Pinpoint the cell where the given text exists, returning its [X, Y] midpoint coordinate. 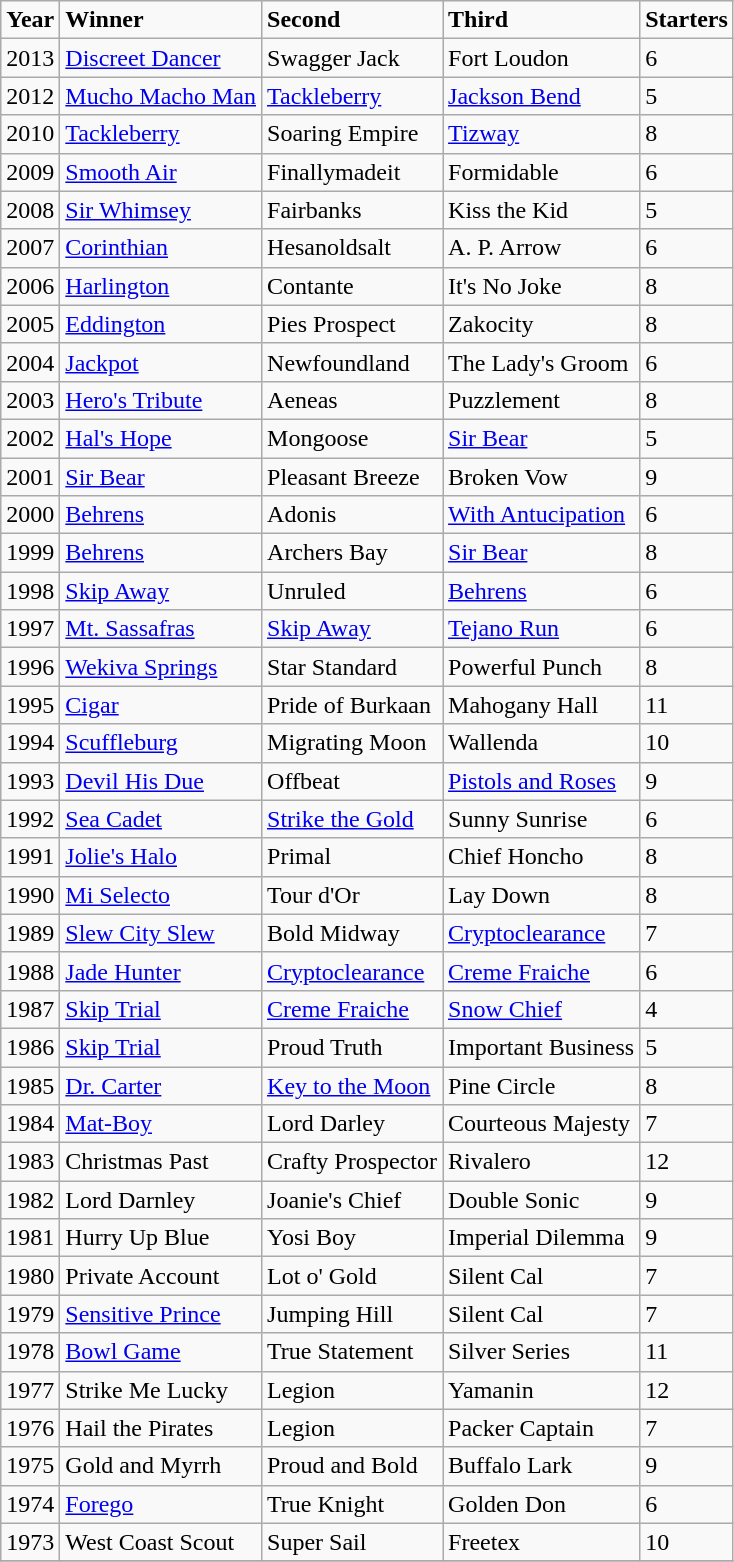
A. P. Arrow [542, 248]
2010 [30, 134]
Proud Truth [352, 1047]
1997 [30, 629]
Silver Series [542, 1352]
Third [542, 20]
Sea Cadet [161, 819]
2003 [30, 400]
Broken Vow [542, 477]
Year [30, 20]
Primal [352, 857]
Scuffleburg [161, 743]
Pleasant Breeze [352, 477]
Sunny Sunrise [542, 819]
Aeneas [352, 400]
Kiss the Kid [542, 210]
2001 [30, 477]
True Knight [352, 1504]
Golden Don [542, 1504]
Pine Circle [542, 1085]
Yosi Boy [352, 1238]
Newfoundland [352, 362]
2005 [30, 324]
1979 [30, 1314]
Important Business [542, 1047]
West Coast Scout [161, 1542]
Archers Bay [352, 553]
Packer Captain [542, 1428]
1998 [30, 591]
Second [352, 20]
2000 [30, 515]
Migrating Moon [352, 743]
Chief Honcho [542, 857]
Yamanin [542, 1390]
1976 [30, 1428]
Jumping Hill [352, 1314]
Zakocity [542, 324]
Freetex [542, 1542]
Wallenda [542, 743]
1982 [30, 1200]
4 [687, 1009]
Contante [352, 286]
Private Account [161, 1276]
Mt. Sassafras [161, 629]
Courteous Majesty [542, 1124]
Soaring Empire [352, 134]
1977 [30, 1390]
Powerful Punch [542, 667]
Lord Darley [352, 1124]
Harlington [161, 286]
Fort Loudon [542, 58]
1986 [30, 1047]
Dr. Carter [161, 1085]
Tejano Run [542, 629]
Star Standard [352, 667]
1999 [30, 553]
Unruled [352, 591]
Sir Whimsey [161, 210]
Fairbanks [352, 210]
Hesanoldsalt [352, 248]
Eddington [161, 324]
Strike the Gold [352, 819]
Strike Me Lucky [161, 1390]
1984 [30, 1124]
Lord Darnley [161, 1200]
Puzzlement [542, 400]
2013 [30, 58]
1991 [30, 857]
1983 [30, 1162]
Gold and Myrrh [161, 1466]
Imperial Dilemma [542, 1238]
2002 [30, 438]
Corinthian [161, 248]
True Statement [352, 1352]
Key to the Moon [352, 1085]
Mucho Macho Man [161, 96]
Buffalo Lark [542, 1466]
Tizway [542, 134]
Hail the Pirates [161, 1428]
2012 [30, 96]
Forego [161, 1504]
1973 [30, 1542]
1993 [30, 781]
Jade Hunter [161, 971]
2009 [30, 172]
1994 [30, 743]
With Antucipation [542, 515]
Mat-Boy [161, 1124]
Discreet Dancer [161, 58]
Winner [161, 20]
1996 [30, 667]
The Lady's Groom [542, 362]
Adonis [352, 515]
Smooth Air [161, 172]
Bold Midway [352, 933]
Rivalero [542, 1162]
Jackpot [161, 362]
1974 [30, 1504]
1995 [30, 705]
Tour d'Or [352, 895]
Hal's Hope [161, 438]
Snow Chief [542, 1009]
2006 [30, 286]
1989 [30, 933]
2008 [30, 210]
1978 [30, 1352]
Super Sail [352, 1542]
Formidable [542, 172]
Jolie's Halo [161, 857]
Christmas Past [161, 1162]
1992 [30, 819]
Offbeat [352, 781]
Cigar [161, 705]
Devil His Due [161, 781]
Hero's Tribute [161, 400]
Mahogany Hall [542, 705]
Mi Selecto [161, 895]
1975 [30, 1466]
Starters [687, 20]
It's No Joke [542, 286]
Proud and Bold [352, 1466]
1980 [30, 1276]
1981 [30, 1238]
Pistols and Roses [542, 781]
2004 [30, 362]
Joanie's Chief [352, 1200]
Slew City Slew [161, 933]
Finallymadeit [352, 172]
Hurry Up Blue [161, 1238]
1988 [30, 971]
Swagger Jack [352, 58]
Lot o' Gold [352, 1276]
Double Sonic [542, 1200]
Mongoose [352, 438]
Pies Prospect [352, 324]
Lay Down [542, 895]
1987 [30, 1009]
Pride of Burkaan [352, 705]
Sensitive Prince [161, 1314]
Wekiva Springs [161, 667]
1985 [30, 1085]
Crafty Prospector [352, 1162]
Jackson Bend [542, 96]
2007 [30, 248]
1990 [30, 895]
Bowl Game [161, 1352]
